Find where the given text appears and provide that cell's center as (X, Y) coordinate. 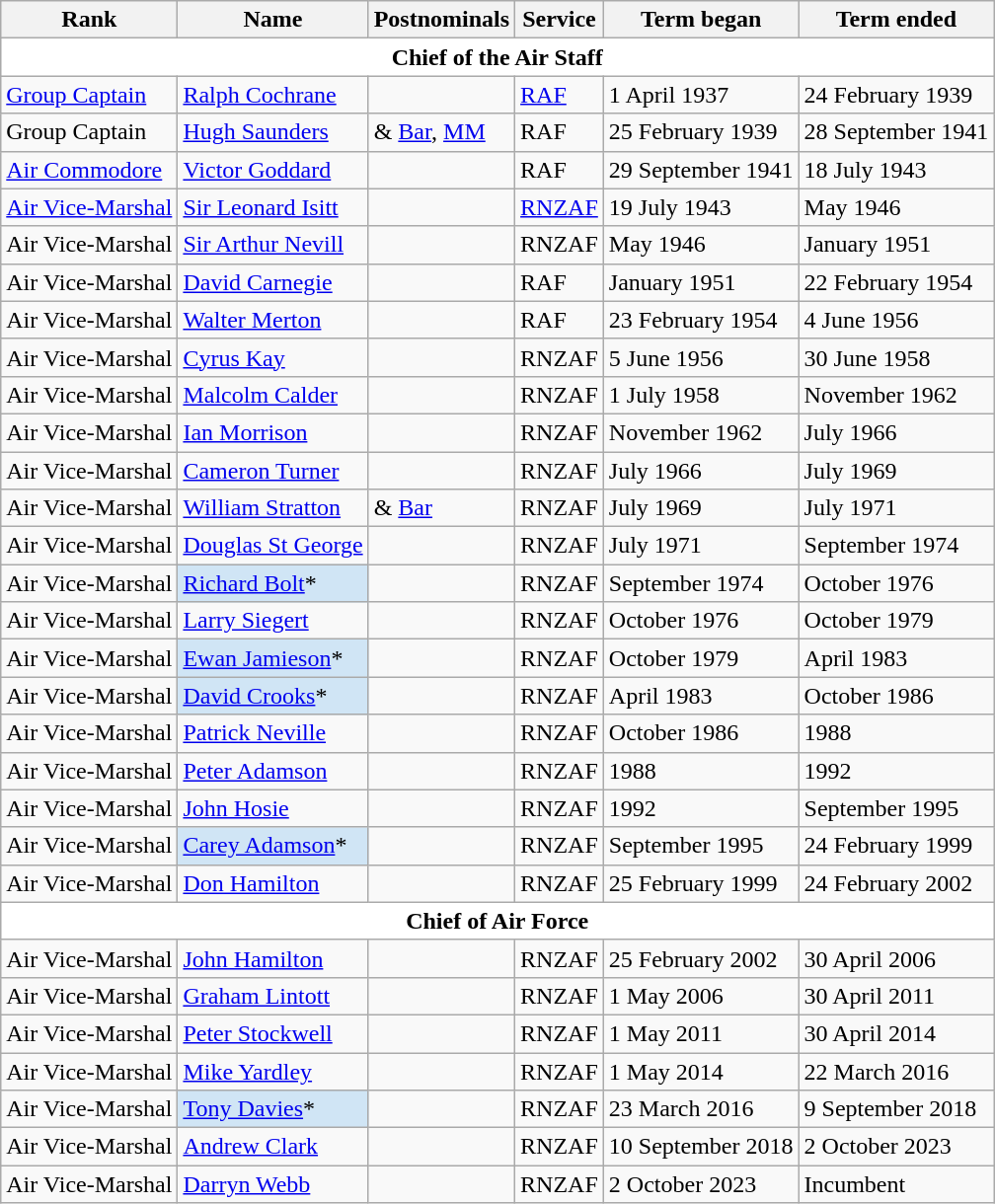
25 February 1999 (701, 883)
Incumbent (896, 1184)
William Stratton (272, 508)
Postnominals (441, 20)
Victor Goddard (272, 170)
Sir Leonard Isitt (272, 207)
John Hamilton (272, 958)
23 February 1954 (701, 320)
18 July 1943 (896, 170)
& Bar (441, 508)
1 May 2014 (701, 1071)
Ian Morrison (272, 432)
9 September 2018 (896, 1109)
David Crooks* (272, 696)
25 February 2002 (701, 958)
Patrick Neville (272, 733)
Graham Lintott (272, 996)
23 March 2016 (701, 1109)
22 March 2016 (896, 1071)
Cameron Turner (272, 471)
Don Hamilton (272, 883)
Service (560, 20)
John Hosie (272, 808)
Sir Arthur Nevill (272, 245)
30 June 1958 (896, 357)
Term began (701, 20)
Mike Yardley (272, 1071)
Darryn Webb (272, 1184)
Hugh Saunders (272, 132)
Carey Adamson* (272, 846)
5 June 1956 (701, 357)
Malcolm Calder (272, 395)
1 May 2006 (701, 996)
Walter Merton (272, 320)
19 July 1943 (701, 207)
Ralph Cochrane (272, 95)
Peter Adamson (272, 771)
30 April 2011 (896, 996)
1 July 1958 (701, 395)
Term ended (896, 20)
Cyrus Kay (272, 357)
24 February 1939 (896, 95)
Andrew Clark (272, 1147)
David Carnegie (272, 282)
30 April 2006 (896, 958)
Air Commodore (89, 170)
22 February 1954 (896, 282)
Peter Stockwell (272, 1033)
Douglas St George (272, 546)
Ewan Jamieson* (272, 658)
1 May 2011 (701, 1033)
29 September 1941 (701, 170)
30 April 2014 (896, 1033)
1 April 1937 (701, 95)
& Bar, MM (441, 132)
Chief of Air Force (497, 921)
Larry Siegert (272, 621)
Rank (89, 20)
Tony Davies* (272, 1109)
25 February 1939 (701, 132)
Richard Bolt* (272, 583)
10 September 2018 (701, 1147)
28 September 1941 (896, 132)
4 June 1956 (896, 320)
Name (272, 20)
24 February 1999 (896, 846)
Chief of the Air Staff (497, 57)
24 February 2002 (896, 883)
